Output the (X, Y) coordinate of the center of the cell containing the given text.  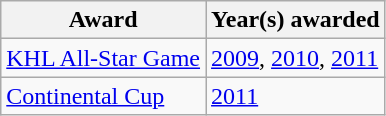
2009, 2010, 2011 (296, 58)
Continental Cup (104, 96)
Award (104, 20)
KHL All-Star Game (104, 58)
2011 (296, 96)
Year(s) awarded (296, 20)
